Return the [x, y] coordinate for the center point of the cell that contains the specified text.  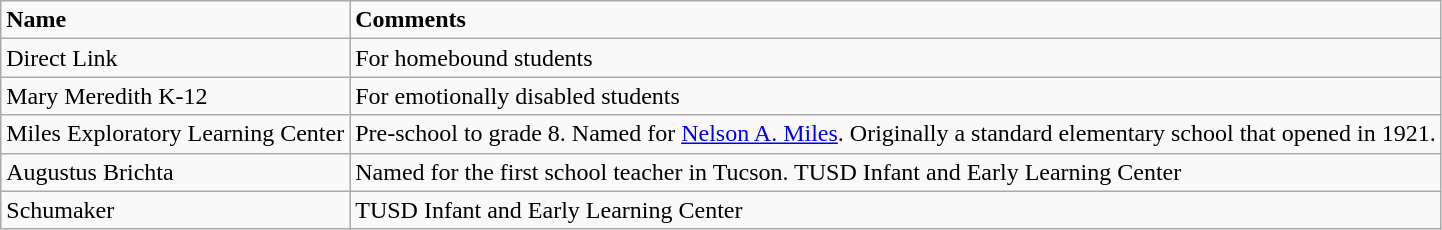
Pre-school to grade 8. Named for Nelson A. Miles. Originally a standard elementary school that opened in 1921. [896, 134]
Comments [896, 20]
Schumaker [176, 210]
TUSD Infant and Early Learning Center [896, 210]
For emotionally disabled students [896, 96]
Mary Meredith K-12 [176, 96]
Augustus Brichta [176, 172]
Named for the first school teacher in Tucson. TUSD Infant and Early Learning Center [896, 172]
For homebound students [896, 58]
Name [176, 20]
Miles Exploratory Learning Center [176, 134]
Direct Link [176, 58]
